Provide the [X, Y] coordinate of the cell's center where the given text is located.  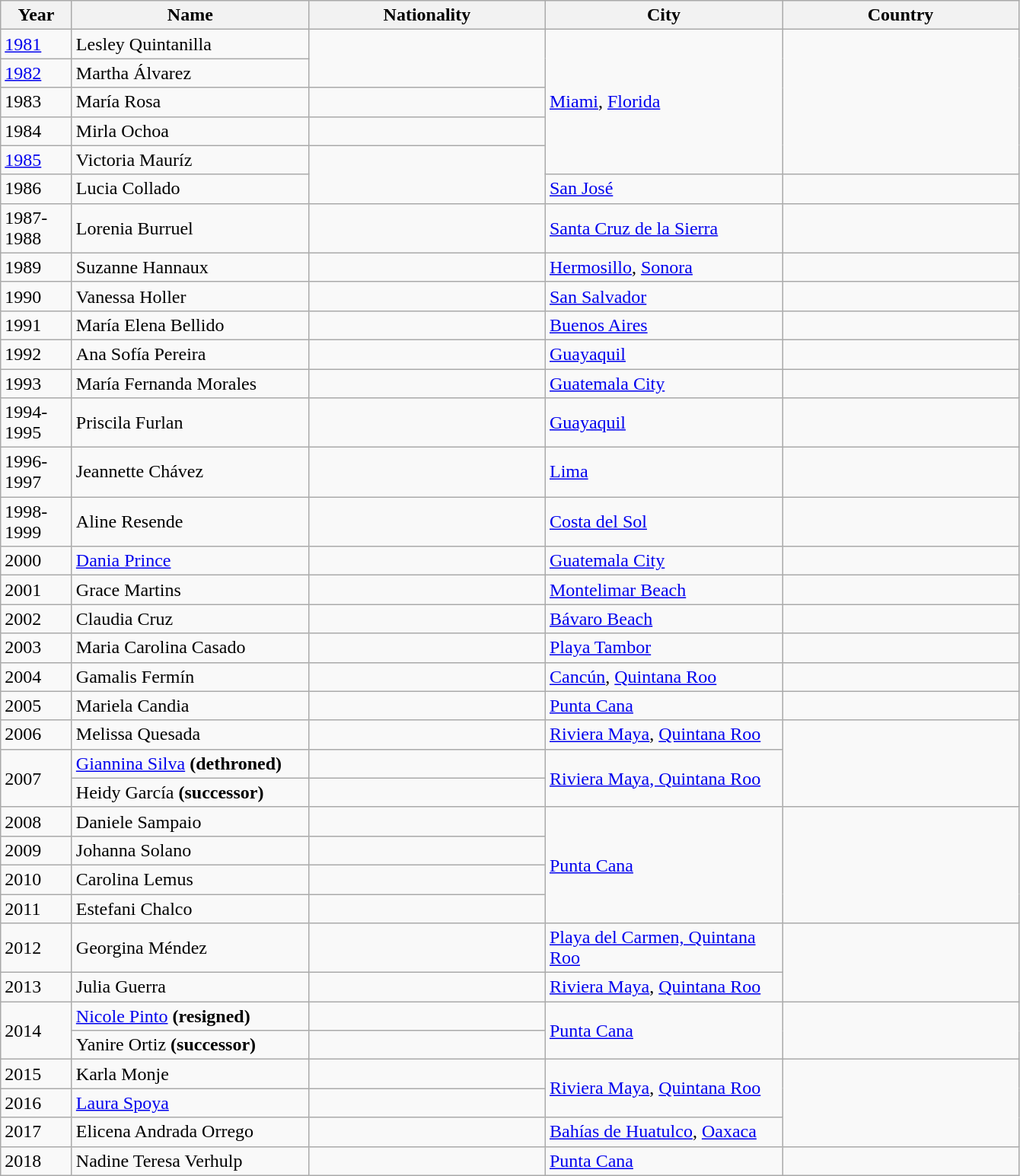
Grace Martins [190, 590]
Victoria Mauríz [190, 160]
Laura Spoya [190, 1103]
Mirla Ochoa [190, 131]
Bávaro Beach [664, 619]
2003 [37, 648]
María Fernanda Morales [190, 383]
Georgina Méndez [190, 948]
1982 [37, 73]
Elicena Andrada Orrego [190, 1132]
1984 [37, 131]
Nationality [426, 15]
Lorenia Burruel [190, 228]
Lima [664, 472]
Lucia Collado [190, 189]
2016 [37, 1103]
2010 [37, 879]
Martha Álvarez [190, 73]
Playa Tambor [664, 648]
1994-1995 [37, 423]
Giannina Silva (dethroned) [190, 763]
Johanna Solano [190, 850]
2017 [37, 1132]
1991 [37, 325]
Cancún, Quintana Roo [664, 677]
1986 [37, 189]
Heidy García (successor) [190, 792]
Estefani Chalco [190, 908]
Dania Prince [190, 561]
1998-1999 [37, 522]
Montelimar Beach [664, 590]
Miami, Florida [664, 102]
Jeannette Chávez [190, 472]
Vanessa Holler [190, 296]
2012 [37, 948]
Hermosillo, Sonora [664, 267]
María Rosa [190, 102]
Costa del Sol [664, 522]
1981 [37, 44]
1983 [37, 102]
1990 [37, 296]
Daniele Sampaio [190, 821]
Suzanne Hannaux [190, 267]
1993 [37, 383]
Aline Resende [190, 522]
María Elena Bellido [190, 325]
2015 [37, 1074]
2007 [37, 778]
2011 [37, 908]
Country [901, 15]
Lesley Quintanilla [190, 44]
1985 [37, 160]
2004 [37, 677]
1989 [37, 267]
2006 [37, 735]
2008 [37, 821]
Buenos Aires [664, 325]
Bahías de Huatulco, Oaxaca [664, 1132]
1992 [37, 354]
1987-1988 [37, 228]
Julia Guerra [190, 987]
Playa del Carmen, Quintana Roo [664, 948]
Gamalis Fermín [190, 677]
2013 [37, 987]
2000 [37, 561]
Carolina Lemus [190, 879]
Nicole Pinto (resigned) [190, 1016]
Claudia Cruz [190, 619]
2018 [37, 1161]
1996-1997 [37, 472]
Yanire Ortiz (successor) [190, 1045]
Ana Sofía Pereira [190, 354]
San Salvador [664, 296]
Maria Carolina Casado [190, 648]
City [664, 15]
2005 [37, 706]
Name [190, 15]
San José [664, 189]
2001 [37, 590]
2014 [37, 1031]
2009 [37, 850]
Priscila Furlan [190, 423]
Santa Cruz de la Sierra [664, 228]
Melissa Quesada [190, 735]
2002 [37, 619]
Karla Monje [190, 1074]
Year [37, 15]
Nadine Teresa Verhulp [190, 1161]
Mariela Candia [190, 706]
